Pinpoint the cell where the given text exists, returning its (X, Y) midpoint coordinate. 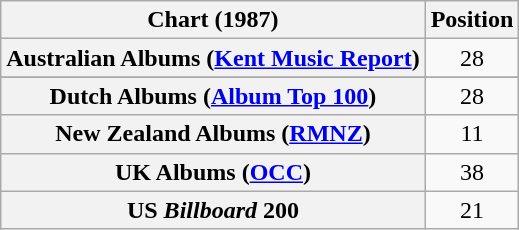
11 (472, 134)
US Billboard 200 (213, 210)
38 (472, 172)
Position (472, 20)
Dutch Albums (Album Top 100) (213, 96)
21 (472, 210)
Australian Albums (Kent Music Report) (213, 58)
UK Albums (OCC) (213, 172)
Chart (1987) (213, 20)
New Zealand Albums (RMNZ) (213, 134)
